Search for the cell housing the specified text and yield its [x, y] center coordinate. 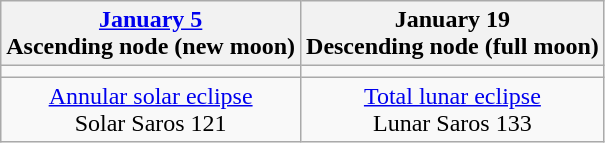
Annular solar eclipseSolar Saros 121 [151, 110]
Total lunar eclipseLunar Saros 133 [453, 110]
January 5Ascending node (new moon) [151, 34]
January 19Descending node (full moon) [453, 34]
